Identify which cell holds the provided text, then report its (x, y) central coordinate. 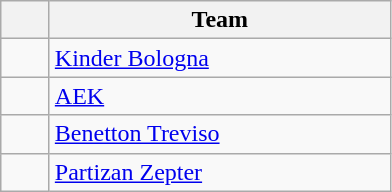
AEK (220, 96)
Benetton Treviso (220, 134)
Kinder Bologna (220, 58)
Team (220, 20)
Partizan Zepter (220, 172)
